Extract the (x, y) coordinate from the center of the cell holding the provided text.  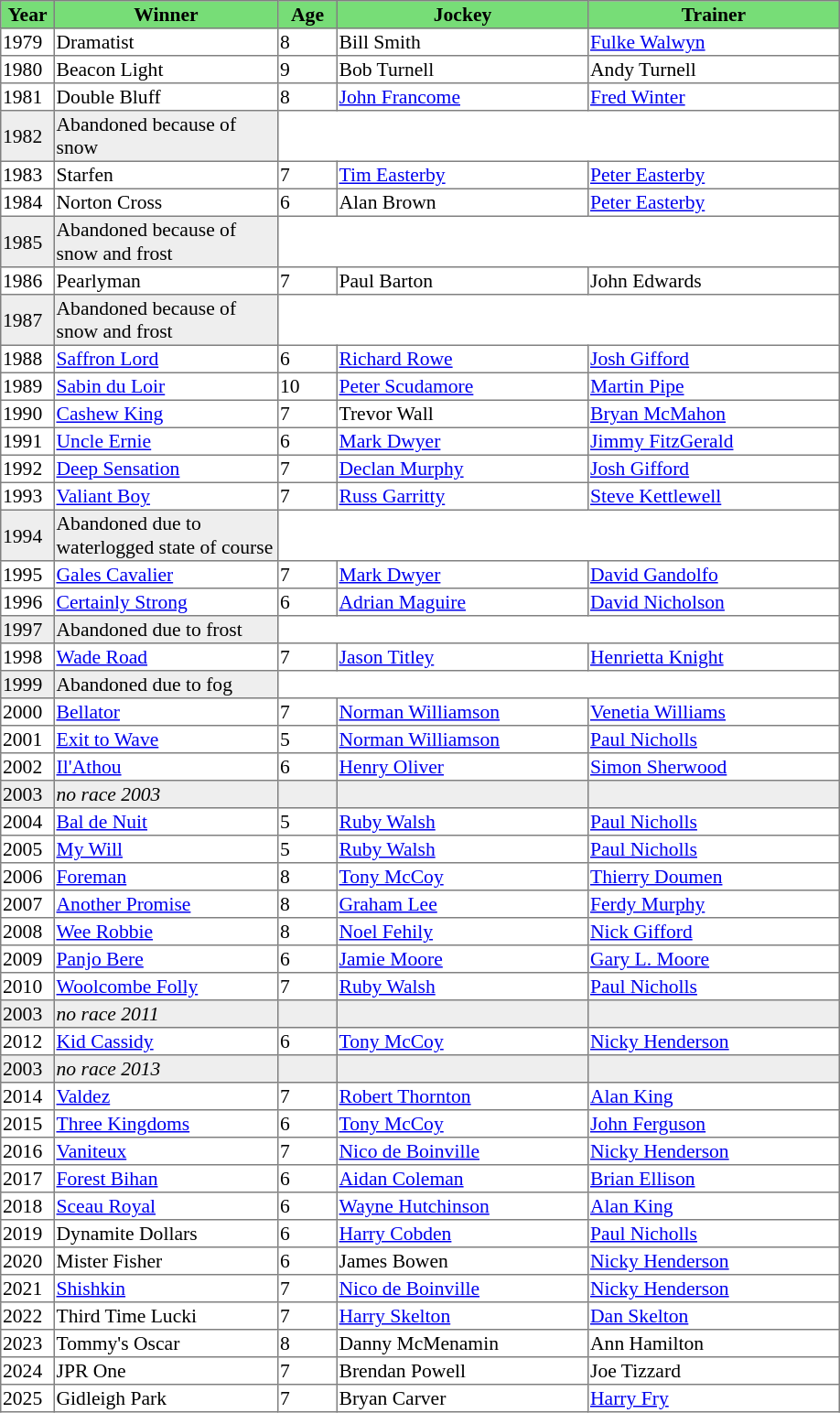
1991 (27, 441)
David Gandolfo (714, 575)
2000 (27, 712)
no race 2013 (166, 1069)
Bryan Carver (462, 1398)
Winner (166, 15)
Jimmy FitzGerald (714, 441)
Danny McMenamin (462, 1343)
Norton Cross (166, 202)
Jockey (462, 15)
Deep Sensation (166, 469)
Year (27, 15)
Forest Bihan (166, 1179)
David Nicholson (714, 602)
2018 (27, 1206)
2006 (27, 877)
John Ferguson (714, 1124)
James Bowen (462, 1261)
Henry Oliver (462, 767)
Valdez (166, 1096)
Gary L. Moore (714, 959)
Nick Gifford (714, 932)
1989 (27, 386)
1987 (27, 320)
1984 (27, 202)
Simon Sherwood (714, 767)
JPR One (166, 1371)
Fred Winter (714, 97)
2008 (27, 932)
Abandoned due to fog (166, 685)
Brendan Powell (462, 1371)
Kid Cassidy (166, 1041)
Declan Murphy (462, 469)
Dan Skelton (714, 1316)
Woolcombe Folly (166, 987)
Shishkin (166, 1289)
2005 (27, 849)
Trevor Wall (462, 414)
2017 (27, 1179)
Aidan Coleman (462, 1179)
Gales Cavalier (166, 575)
Harry Cobden (462, 1234)
Mister Fisher (166, 1261)
1999 (27, 685)
1986 (27, 281)
Brian Ellison (714, 1179)
1979 (27, 42)
Trainer (714, 15)
Pearlyman (166, 281)
Bob Turnell (462, 70)
1998 (27, 657)
Il'Athou (166, 767)
2015 (27, 1124)
1992 (27, 469)
2019 (27, 1234)
Sceau Royal (166, 1206)
John Edwards (714, 281)
Bill Smith (462, 42)
Joe Tizzard (714, 1371)
Tommy's Oscar (166, 1343)
2024 (27, 1371)
1996 (27, 602)
Jason Titley (462, 657)
Cashew King (166, 414)
1994 (27, 535)
Bal de Nuit (166, 822)
Age (307, 15)
Thierry Doumen (714, 877)
Certainly Strong (166, 602)
2007 (27, 904)
2010 (27, 987)
Foreman (166, 877)
Three Kingdoms (166, 1124)
1980 (27, 70)
2025 (27, 1398)
Venetia Williams (714, 712)
Exit to Wave (166, 739)
Richard Rowe (462, 359)
Gidleigh Park (166, 1398)
Robert Thornton (462, 1096)
Henrietta Knight (714, 657)
1981 (27, 97)
Wee Robbie (166, 932)
Noel Fehily (462, 932)
Ann Hamilton (714, 1343)
2022 (27, 1316)
John Francome (462, 97)
Harry Fry (714, 1398)
no race 2003 (166, 794)
Uncle Ernie (166, 441)
Steve Kettlewell (714, 496)
1995 (27, 575)
Peter Scudamore (462, 386)
1993 (27, 496)
Alan Brown (462, 202)
Fulke Walwyn (714, 42)
Abandoned due to waterlogged state of course (166, 535)
10 (307, 386)
Russ Garritty (462, 496)
Martin Pipe (714, 386)
Adrian Maguire (462, 602)
Panjo Bere (166, 959)
Graham Lee (462, 904)
Vaniteux (166, 1151)
2002 (27, 767)
1985 (27, 242)
1997 (27, 630)
1990 (27, 414)
Saffron Lord (166, 359)
2004 (27, 822)
Abandoned because of snow (166, 136)
9 (307, 70)
Harry Skelton (462, 1316)
Abandoned due to frost (166, 630)
no race 2011 (166, 1014)
2014 (27, 1096)
Bellator (166, 712)
Beacon Light (166, 70)
2009 (27, 959)
Andy Turnell (714, 70)
Paul Barton (462, 281)
Double Bluff (166, 97)
Third Time Lucki (166, 1316)
Wayne Hutchinson (462, 1206)
Another Promise (166, 904)
My Will (166, 849)
Starfen (166, 175)
Dramatist (166, 42)
2001 (27, 739)
2023 (27, 1343)
1983 (27, 175)
1988 (27, 359)
Dynamite Dollars (166, 1234)
Tim Easterby (462, 175)
Ferdy Murphy (714, 904)
1982 (27, 136)
Bryan McMahon (714, 414)
Jamie Moore (462, 959)
Sabin du Loir (166, 386)
2020 (27, 1261)
2016 (27, 1151)
Valiant Boy (166, 496)
2012 (27, 1041)
Wade Road (166, 657)
2021 (27, 1289)
